Capture the cell that displays the provided text and extract its (x, y) central coordinate. 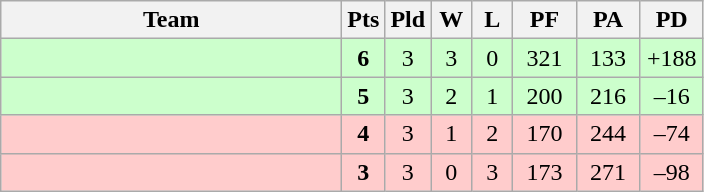
321 (545, 58)
W (452, 20)
Pts (364, 20)
6 (364, 58)
+188 (672, 58)
200 (545, 96)
4 (364, 134)
244 (608, 134)
133 (608, 58)
PD (672, 20)
Team (172, 20)
271 (608, 172)
L (492, 20)
PA (608, 20)
Pld (408, 20)
–16 (672, 96)
–74 (672, 134)
–98 (672, 172)
PF (545, 20)
170 (545, 134)
216 (608, 96)
173 (545, 172)
5 (364, 96)
